Provide the (x, y) coordinate of the cell's center where the given text is located.  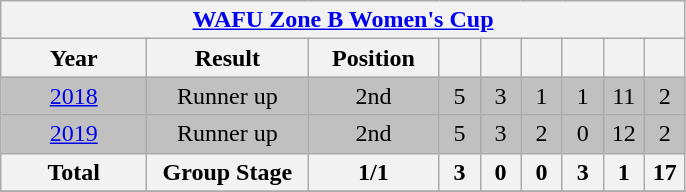
Result (228, 58)
2018 (74, 96)
17 (664, 172)
12 (624, 134)
1/1 (374, 172)
2019 (74, 134)
Group Stage (228, 172)
Total (74, 172)
Position (374, 58)
Year (74, 58)
WAFU Zone B Women's Cup (344, 20)
11 (624, 96)
